Provide the [x, y] coordinate of the cell's center where the given text is located.  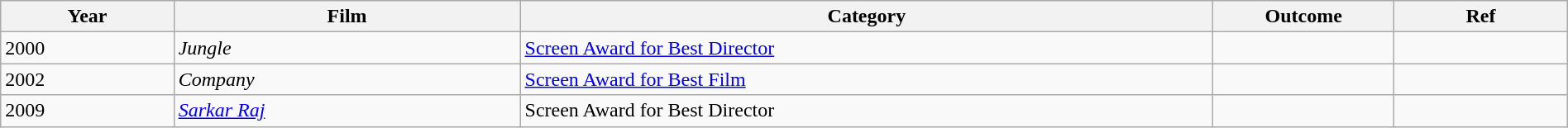
Category [867, 17]
Company [347, 79]
2002 [88, 79]
Film [347, 17]
Outcome [1303, 17]
Jungle [347, 48]
Year [88, 17]
Ref [1480, 17]
2009 [88, 111]
2000 [88, 48]
Screen Award for Best Film [867, 79]
Sarkar Raj [347, 111]
